Determine the [X, Y] coordinate at the center of the cell enclosing the given text.  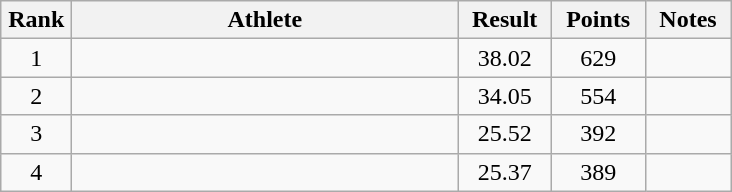
3 [36, 134]
2 [36, 96]
392 [598, 134]
1 [36, 58]
389 [598, 172]
629 [598, 58]
Points [598, 20]
25.52 [505, 134]
38.02 [505, 58]
4 [36, 172]
554 [598, 96]
Athlete [265, 20]
34.05 [505, 96]
25.37 [505, 172]
Notes [688, 20]
Result [505, 20]
Rank [36, 20]
